Return the (x, y) coordinate for the center point of the cell that contains the specified text.  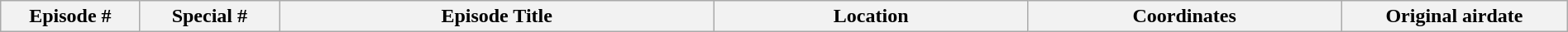
Special # (209, 16)
Original airdate (1455, 16)
Coordinates (1184, 16)
Episode # (70, 16)
Location (872, 16)
Episode Title (497, 16)
